Capture the cell that displays the provided text and extract its (x, y) central coordinate. 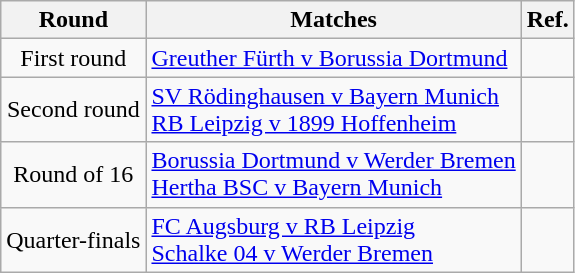
First round (74, 58)
Quarter-finals (74, 240)
Round of 16 (74, 174)
Second round (74, 110)
Round (74, 20)
Borussia Dortmund v Werder BremenHertha BSC v Bayern Munich (334, 174)
SV Rödinghausen v Bayern MunichRB Leipzig v 1899 Hoffenheim (334, 110)
FC Augsburg v RB LeipzigSchalke 04 v Werder Bremen (334, 240)
Greuther Fürth v Borussia Dortmund (334, 58)
Ref. (548, 20)
Matches (334, 20)
